Output the [X, Y] coordinate of the center of the cell containing the given text.  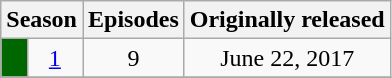
June 22, 2017 [287, 58]
Originally released [287, 20]
1 [54, 58]
Season [42, 20]
9 [133, 58]
Episodes [133, 20]
